Return the [X, Y] coordinate for the center point of the cell that contains the specified text.  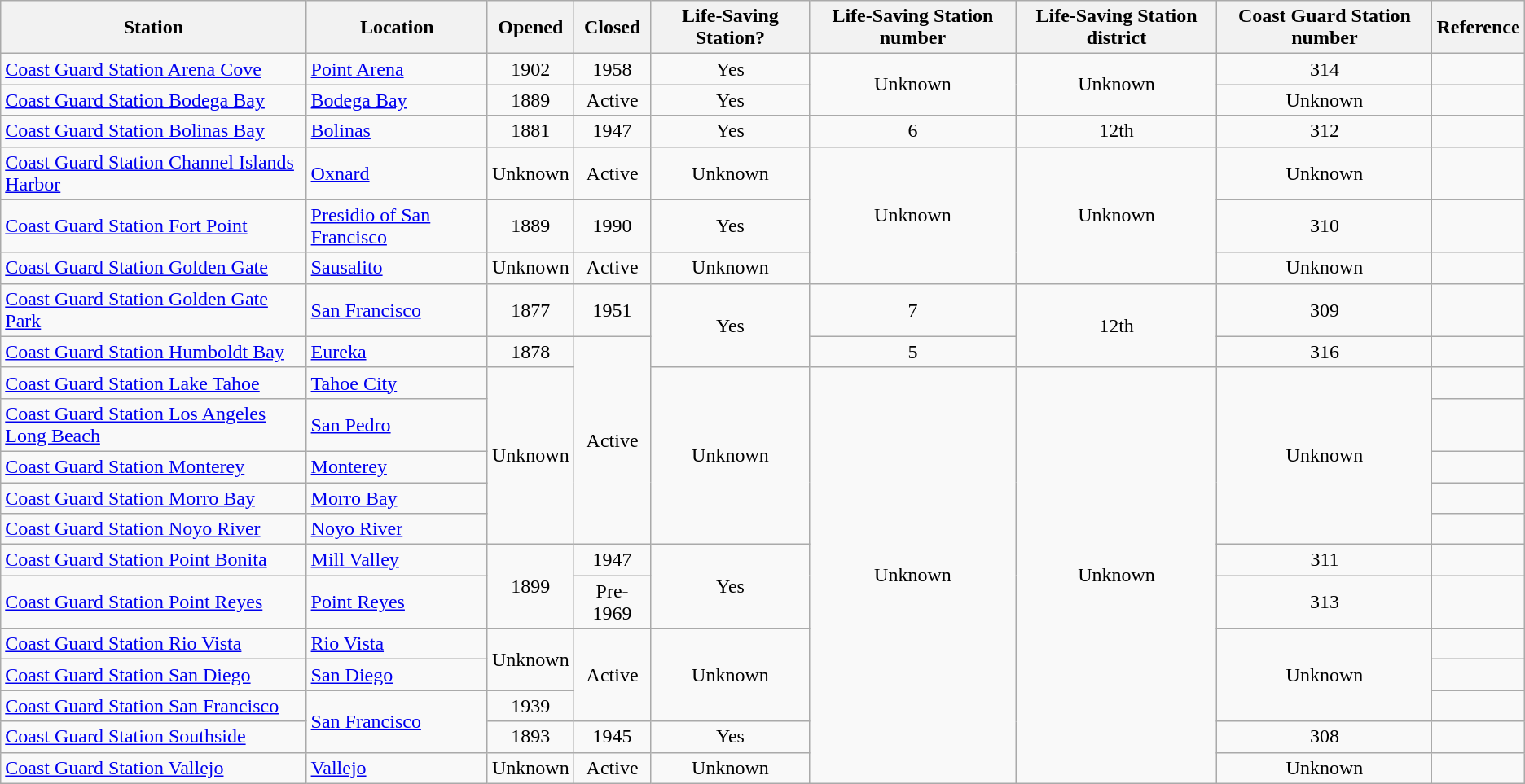
Point Reyes [397, 602]
6 [912, 131]
Point Arena [397, 69]
San Pedro [397, 425]
1939 [530, 706]
Vallejo [397, 768]
Closed [613, 28]
Location [397, 28]
1893 [530, 737]
Sausalito [397, 268]
311 [1325, 560]
309 [1325, 309]
Coast Guard Station San Diego [153, 675]
Coast Guard Station Bodega Bay [153, 100]
Coast Guard Station Bolinas Bay [153, 131]
Coast Guard Station Southside [153, 737]
Rio Vista [397, 644]
San Diego [397, 675]
314 [1325, 69]
Coast Guard Station Golden Gate [153, 268]
Bolinas [397, 131]
1902 [530, 69]
Coast Guard Station Vallejo [153, 768]
Mill Valley [397, 560]
Coast Guard Station Noyo River [153, 529]
1945 [613, 737]
1990 [613, 226]
1881 [530, 131]
Oxnard [397, 173]
Coast Guard Station Golden Gate Park [153, 309]
Coast Guard Station Monterey [153, 466]
Noyo River [397, 529]
Monterey [397, 466]
Coast Guard Station Point Bonita [153, 560]
Opened [530, 28]
Coast Guard Station Channel Islands Harbor [153, 173]
Coast Guard Station Point Reyes [153, 602]
Life-Saving Station district [1116, 28]
1899 [530, 586]
Station [153, 28]
Coast Guard Station number [1325, 28]
Coast Guard Station Los Angeles Long Beach [153, 425]
308 [1325, 737]
Coast Guard Station San Francisco [153, 706]
Eureka [397, 352]
Presidio of San Francisco [397, 226]
Life-Saving Station? [730, 28]
313 [1325, 602]
5 [912, 352]
Life-Saving Station number [912, 28]
Coast Guard Station Lake Tahoe [153, 383]
Bodega Bay [397, 100]
316 [1325, 352]
Coast Guard Station Fort Point [153, 226]
Pre-1969 [613, 602]
1877 [530, 309]
310 [1325, 226]
Coast Guard Station Morro Bay [153, 497]
Coast Guard Station Arena Cove [153, 69]
Coast Guard Station Humboldt Bay [153, 352]
1958 [613, 69]
Coast Guard Station Rio Vista [153, 644]
312 [1325, 131]
Morro Bay [397, 497]
Tahoe City [397, 383]
7 [912, 309]
Reference [1478, 28]
1878 [530, 352]
1951 [613, 309]
